Return (X, Y) of the center of cell containing provided text 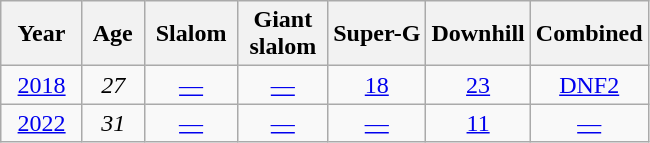
11 (478, 123)
2022 (42, 123)
DNF2 (589, 85)
Giant slalom (283, 34)
Year (42, 34)
Combined (589, 34)
Super-G (377, 34)
31 (113, 123)
27 (113, 85)
18 (377, 85)
Downhill (478, 34)
Slalom (191, 34)
2018 (42, 85)
23 (478, 85)
Age (113, 34)
